Return the [X, Y] coordinate for the center point of the cell that contains the specified text.  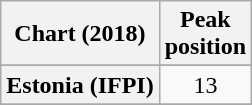
Peak position [205, 34]
Estonia (IFPI) [80, 85]
13 [205, 85]
Chart (2018) [80, 34]
